Determine the (x, y) coordinate at the center of the cell enclosing the given text.  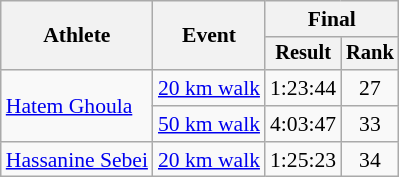
Result (303, 54)
Hatem Ghoula (77, 106)
1:23:44 (303, 88)
Athlete (77, 36)
27 (370, 88)
Event (209, 36)
Final (332, 19)
4:03:47 (303, 124)
Rank (370, 54)
50 km walk (209, 124)
33 (370, 124)
20 km walk (209, 88)
